Capture the cell that displays the provided text and extract its [x, y] central coordinate. 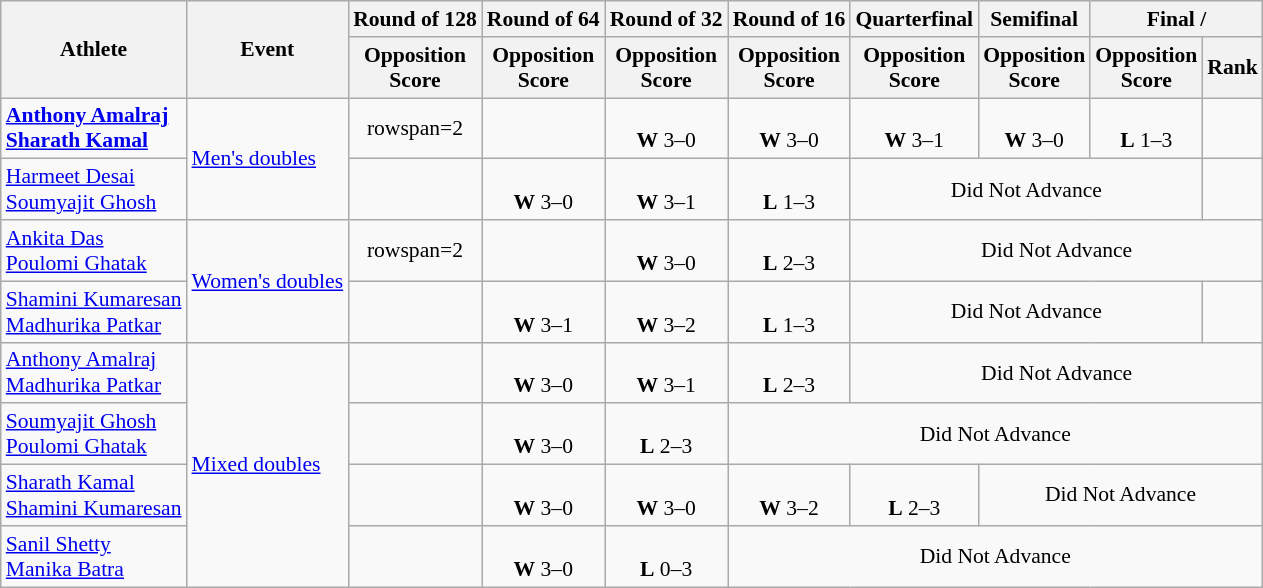
Round of 64 [544, 19]
Anthony AmalrajMadhurika Patkar [94, 372]
Round of 16 [790, 19]
Soumyajit GhoshPoulomi Ghatak [94, 434]
Athlete [94, 50]
Men's doubles [268, 159]
Quarterfinal [914, 19]
Sharath KamalShamini Kumaresan [94, 496]
Semifinal [1034, 19]
Round of 128 [415, 19]
Rank [1232, 68]
L 0–3 [666, 556]
Sanil ShettyManika Batra [94, 556]
Shamini KumaresanMadhurika Patkar [94, 312]
Mixed doubles [268, 464]
Final / [1176, 19]
Round of 32 [666, 19]
Harmeet DesaiSoumyajit Ghosh [94, 190]
Ankita DasPoulomi Ghatak [94, 250]
Event [268, 50]
Anthony AmalrajSharath Kamal [94, 128]
Women's doubles [268, 281]
